Detect which cell encompasses the target text, then output its [X, Y] center coordinate. 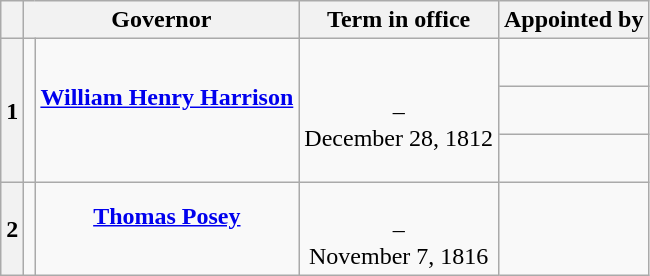
1 [12, 111]
–November 7, 1816 [399, 229]
William Henry Harrison [167, 111]
Governor [162, 20]
Appointed by [573, 20]
2 [12, 229]
Thomas Posey [167, 229]
Term in office [399, 20]
–December 28, 1812 [399, 111]
